Scan for the cell matching the given text and deliver its (X, Y) coordinate at center. 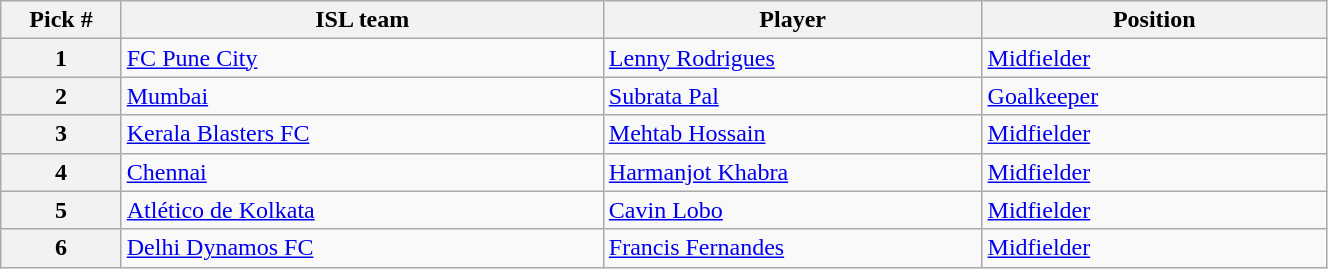
3 (61, 134)
Cavin Lobo (792, 210)
Francis Fernandes (792, 248)
Atlético de Kolkata (362, 210)
Chennai (362, 172)
Mumbai (362, 96)
4 (61, 172)
Player (792, 20)
Subrata Pal (792, 96)
ISL team (362, 20)
Mehtab Hossain (792, 134)
Kerala Blasters FC (362, 134)
Position (1154, 20)
Goalkeeper (1154, 96)
1 (61, 58)
Delhi Dynamos FC (362, 248)
2 (61, 96)
Pick # (61, 20)
Harmanjot Khabra (792, 172)
5 (61, 210)
FC Pune City (362, 58)
Lenny Rodrigues (792, 58)
6 (61, 248)
